Detect which cell encompasses the target text, then output its [x, y] center coordinate. 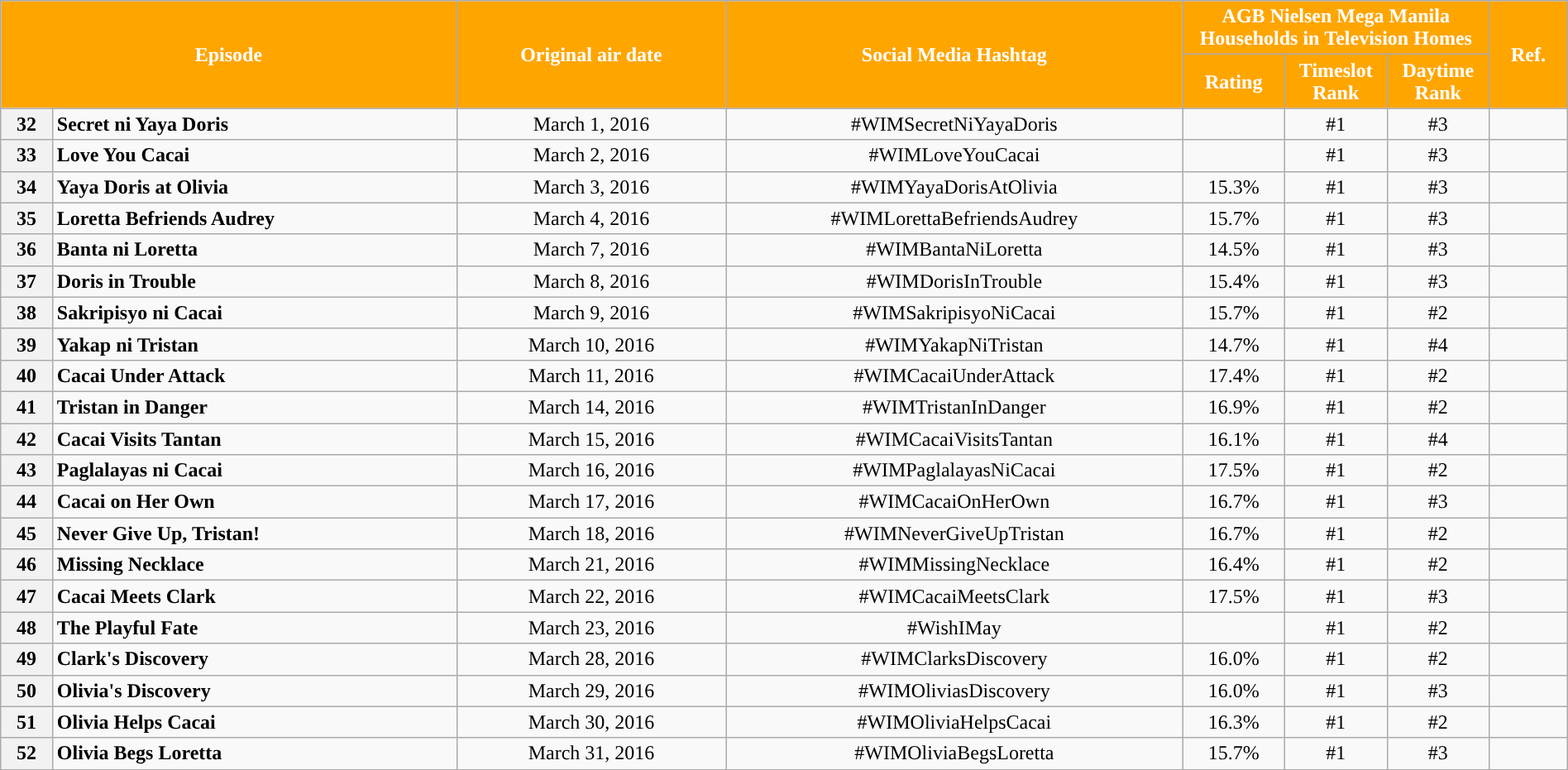
Olivia Helps Cacai [255, 722]
March 3, 2016 [591, 187]
March 18, 2016 [591, 533]
Original air date [591, 55]
14.5% [1234, 250]
47 [26, 596]
March 11, 2016 [591, 375]
March 4, 2016 [591, 218]
Rating [1234, 81]
March 14, 2016 [591, 407]
Never Give Up, Tristan! [255, 533]
#WIMYayaDorisAtOlivia [954, 187]
#WIMSakripisyoNiCacai [954, 313]
#WIMOliviaHelpsCacai [954, 722]
March 21, 2016 [591, 565]
Yakap ni Tristan [255, 344]
#WIMNeverGiveUpTristan [954, 533]
#WIMCacaiMeetsClark [954, 596]
Timeslot Rank [1336, 81]
Cacai on Her Own [255, 502]
39 [26, 344]
March 15, 2016 [591, 439]
March 17, 2016 [591, 502]
40 [26, 375]
March 10, 2016 [591, 344]
52 [26, 753]
#WIMOliviasDiscovery [954, 691]
Ref. [1528, 55]
March 2, 2016 [591, 155]
March 31, 2016 [591, 753]
March 28, 2016 [591, 659]
#WIMSecretNiYayaDoris [954, 124]
15.4% [1234, 281]
Yaya Doris at Olivia [255, 187]
Cacai Under Attack [255, 375]
March 30, 2016 [591, 722]
March 9, 2016 [591, 313]
37 [26, 281]
Social Media Hashtag [954, 55]
44 [26, 502]
Love You Cacai [255, 155]
14.7% [1234, 344]
Paglalayas ni Cacai [255, 471]
Olivia's Discovery [255, 691]
50 [26, 691]
46 [26, 565]
#WIMBantaNiLoretta [954, 250]
Clark's Discovery [255, 659]
March 8, 2016 [591, 281]
Episode [228, 55]
48 [26, 628]
15.3% [1234, 187]
Olivia Begs Loretta [255, 753]
#WIMYakapNiTristan [954, 344]
Sakripisyo ni Cacai [255, 313]
16.3% [1234, 722]
#WIMLoveYouCacai [954, 155]
March 1, 2016 [591, 124]
51 [26, 722]
#WIMCacaiOnHerOwn [954, 502]
#WIMOliviaBegsLoretta [954, 753]
Daytime Rank [1438, 81]
34 [26, 187]
41 [26, 407]
#WIMCacaiUnderAttack [954, 375]
March 22, 2016 [591, 596]
AGB Nielsen Mega Manila Households in Television Homes [1336, 28]
March 29, 2016 [591, 691]
38 [26, 313]
Doris in Trouble [255, 281]
43 [26, 471]
Loretta Befriends Audrey [255, 218]
33 [26, 155]
35 [26, 218]
#WishIMay [954, 628]
#WIMTristanInDanger [954, 407]
March 7, 2016 [591, 250]
Missing Necklace [255, 565]
Cacai Visits Tantan [255, 439]
Banta ni Loretta [255, 250]
The Playful Fate [255, 628]
16.1% [1234, 439]
#WIMCacaiVisitsTantan [954, 439]
Secret ni Yaya Doris [255, 124]
#WIMClarksDiscovery [954, 659]
March 23, 2016 [591, 628]
#WIMMissingNecklace [954, 565]
16.4% [1234, 565]
16.9% [1234, 407]
#WIMDorisInTrouble [954, 281]
17.4% [1234, 375]
36 [26, 250]
Cacai Meets Clark [255, 596]
Tristan in Danger [255, 407]
32 [26, 124]
45 [26, 533]
March 16, 2016 [591, 471]
#WIMLorettaBefriendsAudrey [954, 218]
49 [26, 659]
42 [26, 439]
#WIMPaglalayasNiCacai [954, 471]
